Determine the (X, Y) coordinate at the center of the cell enclosing the given text.  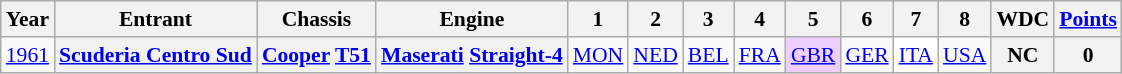
Scuderia Centro Sud (156, 55)
1961 (28, 55)
Engine (472, 19)
8 (964, 19)
MON (598, 55)
NC (1022, 55)
5 (814, 19)
1 (598, 19)
USA (964, 55)
FRA (760, 55)
Year (28, 19)
NED (655, 55)
Maserati Straight-4 (472, 55)
Points (1088, 19)
3 (708, 19)
0 (1088, 55)
ITA (916, 55)
4 (760, 19)
GBR (814, 55)
Cooper T51 (316, 55)
2 (655, 19)
7 (916, 19)
WDC (1022, 19)
Chassis (316, 19)
Entrant (156, 19)
BEL (708, 55)
6 (866, 19)
GER (866, 55)
